Detect which cell encompasses the target text, then output its [x, y] center coordinate. 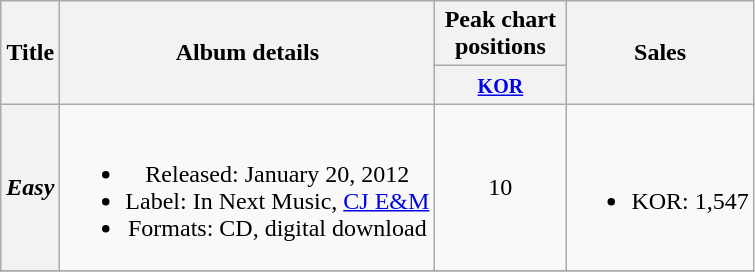
Easy [30, 188]
Released: January 20, 2012Label: In Next Music, CJ E&MFormats: CD, digital download [248, 188]
KOR: 1,547 [660, 188]
Sales [660, 52]
KOR [500, 85]
Peak chart positions [500, 34]
Album details [248, 52]
10 [500, 188]
Title [30, 52]
